Search for the cell housing the specified text and yield its (X, Y) center coordinate. 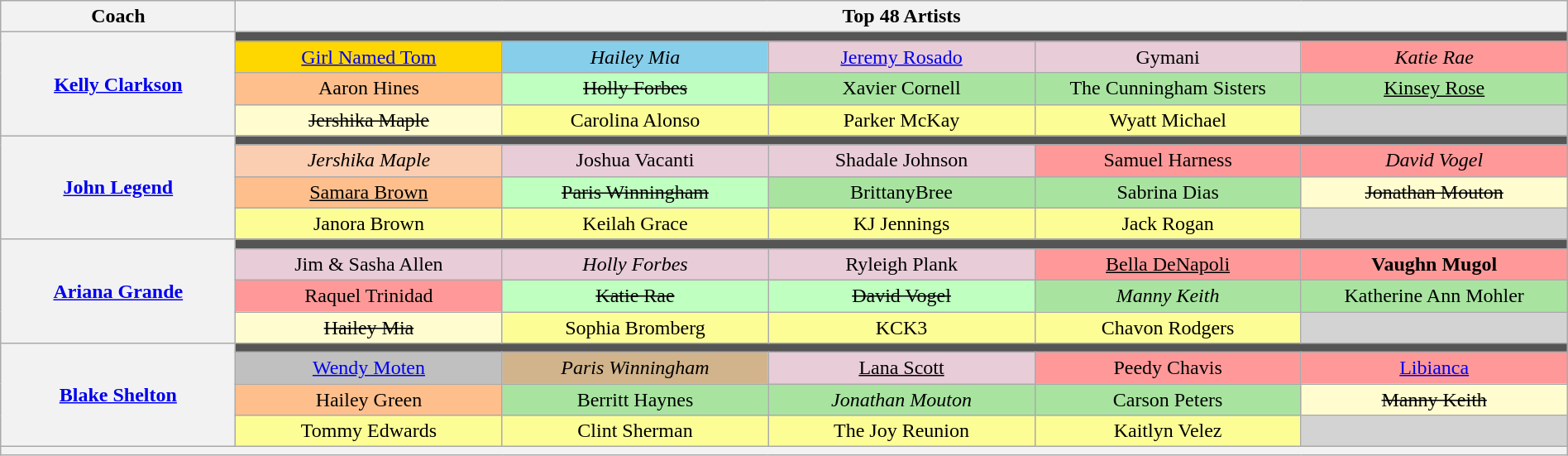
Kaitlyn Velez (1168, 431)
Keilah Grace (635, 223)
Kelly Clarkson (118, 84)
Bella DeNapoli (1168, 264)
Joshua Vacanti (635, 161)
Raquel Trinidad (369, 295)
The Joy Reunion (901, 431)
Clint Sherman (635, 431)
Jim & Sasha Allen (369, 264)
Tommy Edwards (369, 431)
Ariana Grande (118, 291)
Girl Named Tom (369, 57)
Ryleigh Plank (901, 264)
Janora Brown (369, 223)
Parker McKay (901, 120)
Jeremy Rosado (901, 57)
Sophia Bromberg (635, 327)
Libianca (1434, 368)
Peedy Chavis (1168, 368)
Blake Shelton (118, 396)
Wyatt Michael (1168, 120)
BrittanyBree (901, 192)
Berritt Haynes (635, 400)
Vaughn Mugol (1434, 264)
Sabrina Dias (1168, 192)
Katherine Ann Mohler (1434, 295)
KJ Jennings (901, 223)
Hailey Green (369, 400)
KCK3 (901, 327)
Shadale Johnson (901, 161)
The Cunningham Sisters (1168, 89)
Gymani (1168, 57)
Coach (118, 17)
Top 48 Artists (901, 17)
Chavon Rodgers (1168, 327)
Lana Scott (901, 368)
John Legend (118, 187)
Samuel Harness (1168, 161)
Xavier Cornell (901, 89)
Jack Rogan (1168, 223)
Wendy Moten (369, 368)
Carolina Alonso (635, 120)
Kinsey Rose (1434, 89)
Carson Peters (1168, 400)
Samara Brown (369, 192)
Aaron Hines (369, 89)
